Extract the [x, y] coordinate from the center of the cell holding the provided text.  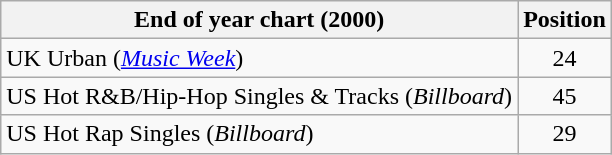
29 [565, 134]
Position [565, 20]
US Hot Rap Singles (Billboard) [260, 134]
UK Urban (Music Week) [260, 58]
45 [565, 96]
US Hot R&B/Hip-Hop Singles & Tracks (Billboard) [260, 96]
24 [565, 58]
End of year chart (2000) [260, 20]
